From the cell containing the given text, extract its center point as [X, Y] coordinate. 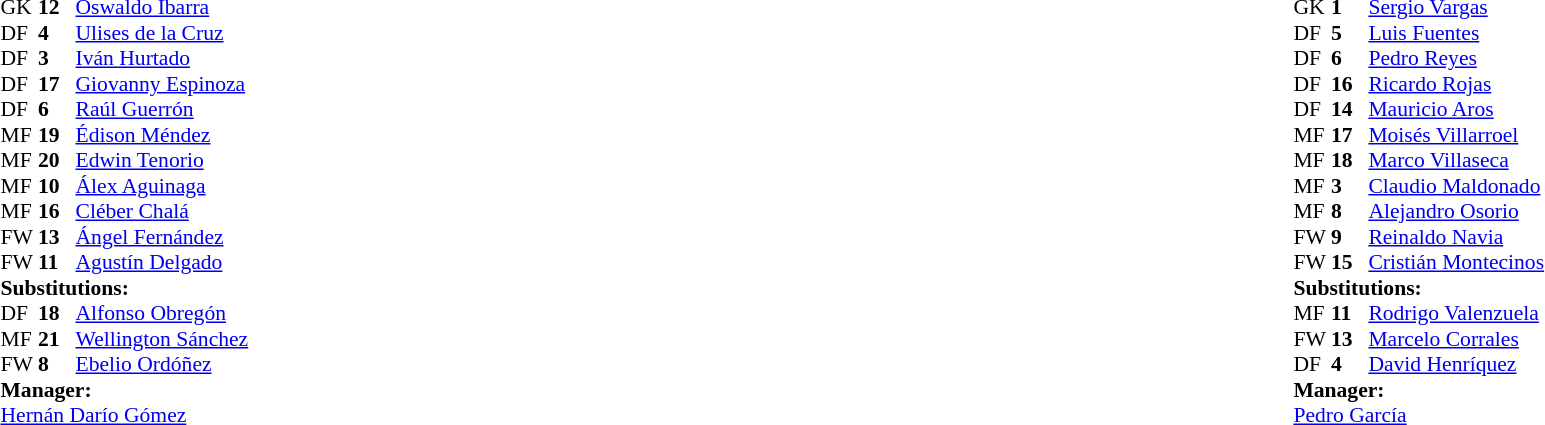
Giovanny Espinoza [162, 84]
Cléber Chalá [162, 211]
19 [57, 135]
Alfonso Obregón [162, 313]
Édison Méndez [162, 135]
Wellington Sánchez [162, 339]
Ulises de la Cruz [162, 33]
Raúl Guerrón [162, 109]
Claudio Maldonado [1456, 186]
Pedro Reyes [1456, 59]
9 [1350, 237]
Edwin Tenorio [162, 161]
Álex Aguinaga [162, 186]
Alejandro Osorio [1456, 211]
David Henríquez [1456, 365]
Ángel Fernández [162, 237]
20 [57, 161]
Mauricio Aros [1456, 109]
Moisés Villarroel [1456, 135]
Cristián Montecinos [1456, 263]
10 [57, 186]
Agustín Delgado [162, 263]
5 [1350, 33]
Marcelo Corrales [1456, 339]
Ebelio Ordóñez [162, 365]
Ricardo Rojas [1456, 84]
Luis Fuentes [1456, 33]
Rodrigo Valenzuela [1456, 313]
14 [1350, 109]
21 [57, 339]
Marco Villaseca [1456, 161]
Reinaldo Navia [1456, 237]
Iván Hurtado [162, 59]
15 [1350, 263]
